Capture the cell that displays the provided text and extract its [X, Y] central coordinate. 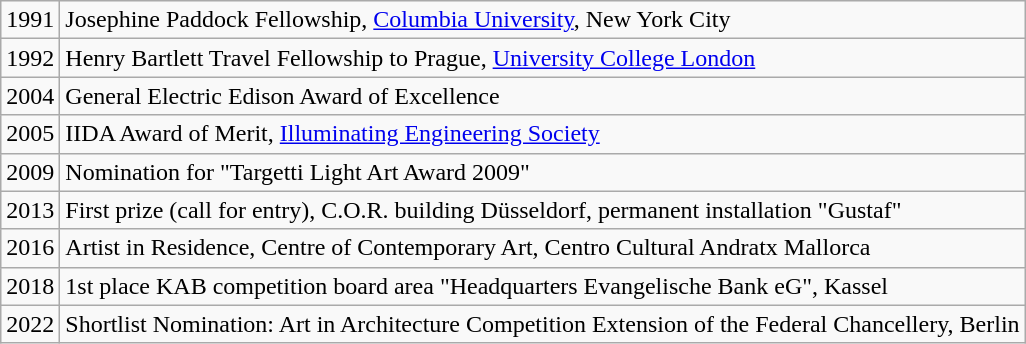
Shortlist Nomination: Art in Architecture Competition Extension of the Federal Chancellery, Berlin [542, 324]
Nomination for "Targetti Light Art Award 2009" [542, 172]
First prize (call for entry), C.O.R. building Düsseldorf, permanent installation "Gustaf" [542, 210]
Artist in Residence, Centre of Contemporary Art, Centro Cultural Andratx Mallorca [542, 248]
2022 [30, 324]
IIDA Award of Merit, Illuminating Engineering Society [542, 134]
Henry Bartlett Travel Fellowship to Prague, University College London [542, 58]
General Electric Edison Award of Excellence [542, 96]
2013 [30, 210]
2005 [30, 134]
1st place KAB competition board area "Headquarters Evangelische Bank eG", Kassel [542, 286]
Josephine Paddock Fellowship, Columbia University, New York City [542, 20]
2018 [30, 286]
2004 [30, 96]
2009 [30, 172]
1991 [30, 20]
1992 [30, 58]
2016 [30, 248]
